Detect which cell encompasses the target text, then output its (X, Y) center coordinate. 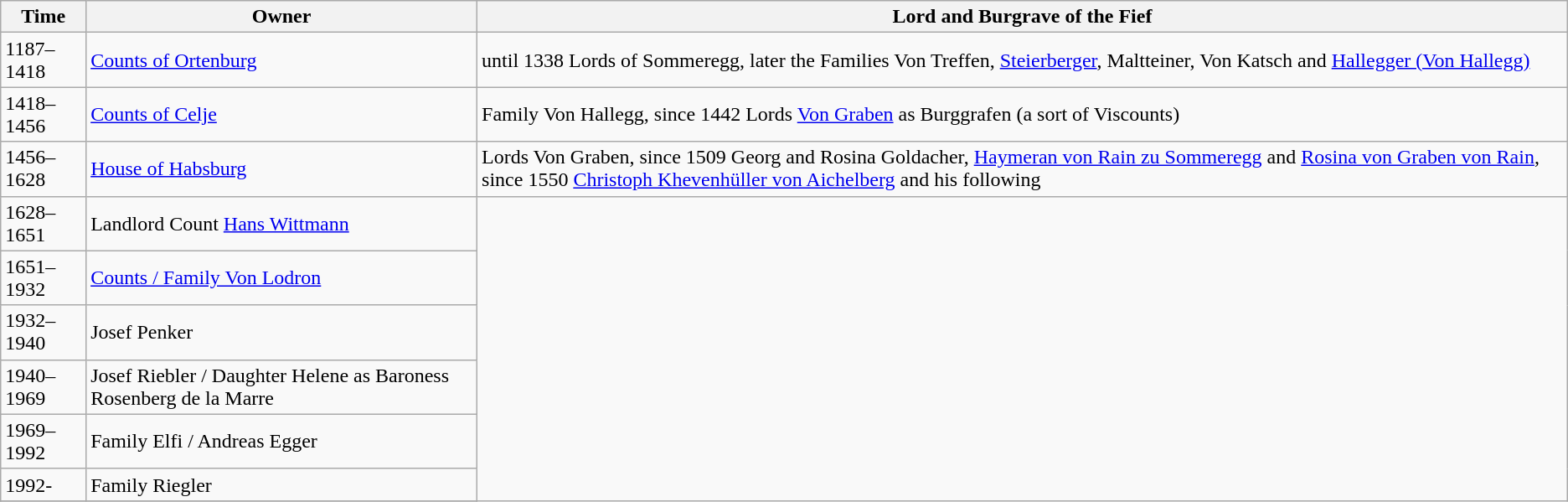
1651–1932 (44, 278)
Family Riegler (281, 484)
1456–1628 (44, 169)
1940–1969 (44, 387)
1932–1940 (44, 332)
Time (44, 17)
1969–1992 (44, 441)
1628–1651 (44, 223)
1418–1456 (44, 114)
Counts / Family Von Lodron (281, 278)
House of Habsburg (281, 169)
Family Von Hallegg, since 1442 Lords Von Graben as Burggrafen (a sort of Viscounts) (1023, 114)
Lord and Burgrave of the Fief (1023, 17)
1187–1418 (44, 60)
Owner (281, 17)
Josef Riebler / Daughter Helene as Baroness Rosenberg de la Marre (281, 387)
Landlord Count Hans Wittmann (281, 223)
Josef Penker (281, 332)
Counts of Ortenburg (281, 60)
Counts of Celje (281, 114)
Family Elfi / Andreas Egger (281, 441)
until 1338 Lords of Sommeregg, later the Families Von Treffen, Steierberger, Maltteiner, Von Katsch and Hallegger (Von Hallegg) (1023, 60)
1992- (44, 484)
